From the cell containing the given text, extract its center point as [x, y] coordinate. 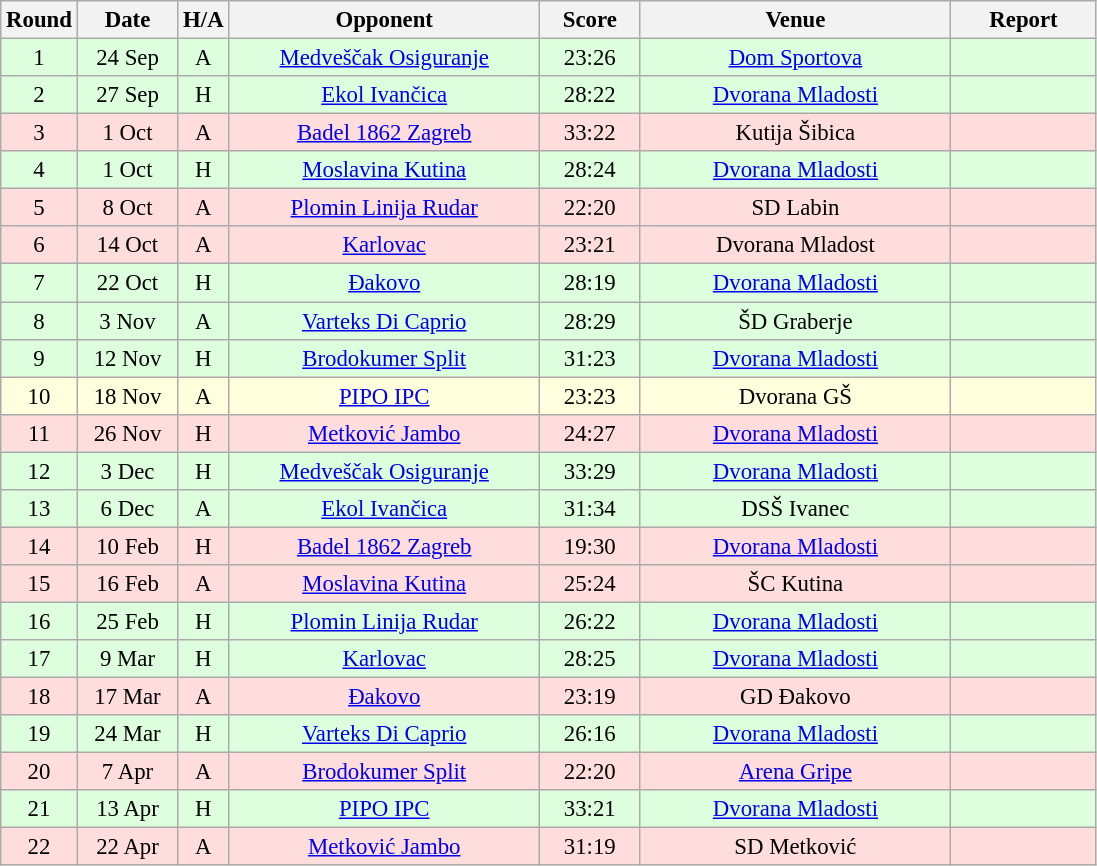
24:27 [590, 433]
24 Sep [128, 58]
3 Dec [128, 471]
Score [590, 20]
H/A [204, 20]
10 [39, 396]
19 [39, 734]
7 [39, 283]
3 Nov [128, 321]
13 Apr [128, 809]
9 Mar [128, 659]
33:21 [590, 809]
Report [1024, 20]
23:19 [590, 697]
28:22 [590, 95]
17 [39, 659]
22 [39, 847]
28:29 [590, 321]
Dom Sportova [796, 58]
23:26 [590, 58]
23:23 [590, 396]
Opponent [384, 20]
13 [39, 509]
22 Oct [128, 283]
21 [39, 809]
26:22 [590, 621]
Round [39, 20]
25:24 [590, 584]
14 [39, 546]
28:25 [590, 659]
16 [39, 621]
1 [39, 58]
Dvorana GŠ [796, 396]
6 Dec [128, 509]
18 Nov [128, 396]
7 Apr [128, 772]
31:34 [590, 509]
6 [39, 245]
25 Feb [128, 621]
ŠD Graberje [796, 321]
3 [39, 133]
24 Mar [128, 734]
33:29 [590, 471]
28:24 [590, 170]
23:21 [590, 245]
8 Oct [128, 208]
14 Oct [128, 245]
Dvorana Mladost [796, 245]
Kutija Šibica [796, 133]
18 [39, 697]
12 [39, 471]
26:16 [590, 734]
9 [39, 358]
16 Feb [128, 584]
27 Sep [128, 95]
28:19 [590, 283]
26 Nov [128, 433]
17 Mar [128, 697]
11 [39, 433]
2 [39, 95]
19:30 [590, 546]
10 Feb [128, 546]
SD Metković [796, 847]
Arena Gripe [796, 772]
31:23 [590, 358]
5 [39, 208]
Date [128, 20]
20 [39, 772]
Venue [796, 20]
8 [39, 321]
ŠC Kutina [796, 584]
4 [39, 170]
33:22 [590, 133]
DSŠ Ivanec [796, 509]
31:19 [590, 847]
SD Labin [796, 208]
12 Nov [128, 358]
15 [39, 584]
22 Apr [128, 847]
GD Đakovo [796, 697]
